Capture the cell that displays the provided text and extract its [x, y] central coordinate. 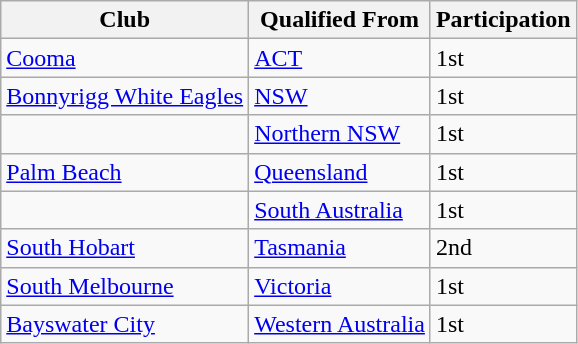
Bonnyrigg White Eagles [125, 96]
Participation [503, 20]
Northern NSW [340, 134]
NSW [340, 96]
Western Australia [340, 324]
2nd [503, 248]
Tasmania [340, 248]
Palm Beach [125, 172]
Queensland [340, 172]
Qualified From [340, 20]
South Hobart [125, 248]
Victoria [340, 286]
Cooma [125, 58]
Club [125, 20]
South Australia [340, 210]
ACT [340, 58]
South Melbourne [125, 286]
Bayswater City [125, 324]
